Search for the cell housing the specified text and yield its [x, y] center coordinate. 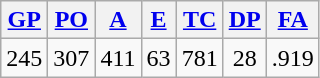
245 [24, 58]
A [118, 20]
.919 [292, 58]
DP [244, 20]
411 [118, 58]
63 [158, 58]
GP [24, 20]
E [158, 20]
307 [72, 58]
28 [244, 58]
TC [200, 20]
FA [292, 20]
PO [72, 20]
781 [200, 58]
